Detect which cell encompasses the target text, then output its [x, y] center coordinate. 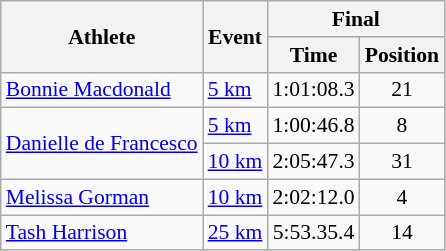
1:01:08.3 [313, 90]
Position [402, 55]
5:53.35.4 [313, 233]
Final [356, 19]
31 [402, 162]
Danielle de Francesco [102, 144]
Time [313, 55]
2:02:12.0 [313, 197]
21 [402, 90]
Event [236, 36]
Tash Harrison [102, 233]
1:00:46.8 [313, 126]
Athlete [102, 36]
2:05:47.3 [313, 162]
Melissa Gorman [102, 197]
Bonnie Macdonald [102, 90]
14 [402, 233]
8 [402, 126]
25 km [236, 233]
4 [402, 197]
